Pinpoint the cell where the given text exists, returning its [X, Y] midpoint coordinate. 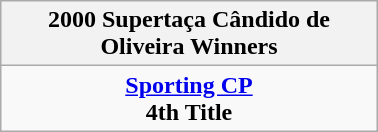
2000 Supertaça Cândido de Oliveira Winners [189, 34]
Sporting CP4th Title [189, 98]
